Output the [x, y] coordinate of the center of the cell containing the given text.  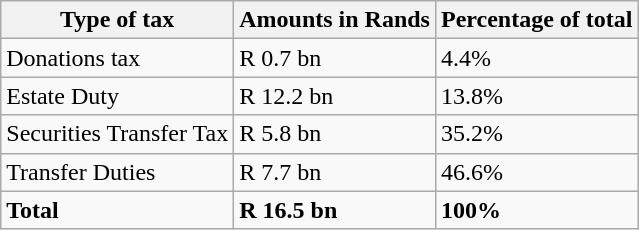
R 5.8 bn [335, 134]
Estate Duty [118, 96]
13.8% [536, 96]
Amounts in Rands [335, 20]
Donations tax [118, 58]
Type of tax [118, 20]
4.4% [536, 58]
R 12.2 bn [335, 96]
R 16.5 bn [335, 210]
100% [536, 210]
R 0.7 bn [335, 58]
R 7.7 bn [335, 172]
Transfer Duties [118, 172]
46.6% [536, 172]
Total [118, 210]
Percentage of total [536, 20]
35.2% [536, 134]
Securities Transfer Tax [118, 134]
